Identify which cell holds the provided text, then report its (x, y) central coordinate. 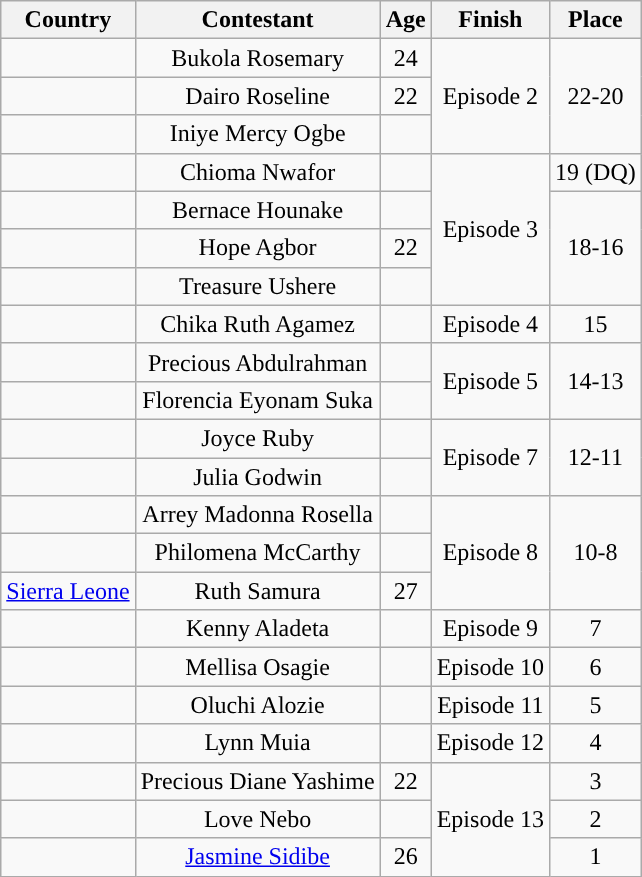
Dairo Roseline (258, 96)
19 (DQ) (596, 172)
12-11 (596, 457)
Episode 5 (490, 381)
Philomena McCarthy (258, 553)
Bukola Rosemary (258, 58)
Episode 12 (490, 743)
7 (596, 629)
Episode 4 (490, 324)
Episode 2 (490, 96)
Ruth Samura (258, 591)
Sierra Leone (68, 591)
Chika Ruth Agamez (258, 324)
Precious Abdulrahman (258, 362)
Love Nebo (258, 819)
Mellisa Osagie (258, 667)
Episode 7 (490, 457)
4 (596, 743)
Country (68, 20)
Jasmine Sidibe (258, 857)
Place (596, 20)
Florencia Eyonam Suka (258, 400)
Episode 8 (490, 553)
Age (406, 20)
Kenny Aladeta (258, 629)
26 (406, 857)
6 (596, 667)
27 (406, 591)
Episode 10 (490, 667)
2 (596, 819)
5 (596, 705)
3 (596, 781)
Episode 3 (490, 229)
Contestant (258, 20)
Julia Godwin (258, 477)
18-16 (596, 248)
14-13 (596, 381)
Episode 11 (490, 705)
Hope Agbor (258, 248)
Arrey Madonna Rosella (258, 515)
Episode 9 (490, 629)
15 (596, 324)
22-20 (596, 96)
Lynn Muia (258, 743)
Oluchi Alozie (258, 705)
1 (596, 857)
Joyce Ruby (258, 438)
Chioma Nwafor (258, 172)
Treasure Ushere (258, 286)
Iniye Mercy Ogbe (258, 134)
Precious Diane Yashime (258, 781)
Bernace Hounake (258, 210)
Episode 13 (490, 819)
24 (406, 58)
Finish (490, 20)
10-8 (596, 553)
